Capture the cell that displays the provided text and extract its (X, Y) central coordinate. 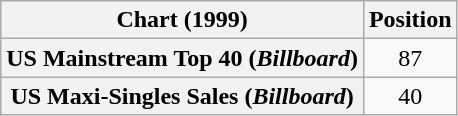
Position (410, 20)
Chart (1999) (182, 20)
40 (410, 96)
US Mainstream Top 40 (Billboard) (182, 58)
87 (410, 58)
US Maxi-Singles Sales (Billboard) (182, 96)
